For the text-containing cell, return its midpoint in [x, y] coordinate format. 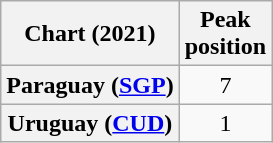
Paraguay (SGP) [90, 85]
Chart (2021) [90, 34]
Uruguay (CUD) [90, 123]
Peakposition [225, 34]
1 [225, 123]
7 [225, 85]
